Scan for the cell matching the given text and deliver its (X, Y) coordinate at center. 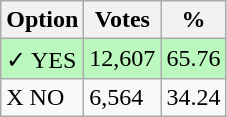
65.76 (194, 59)
Votes (122, 20)
12,607 (122, 59)
34.24 (194, 97)
6,564 (122, 97)
Option (42, 20)
% (194, 20)
✓ YES (42, 59)
X NO (42, 97)
